Provide the (X, Y) coordinate of the cell's center where the given text is located.  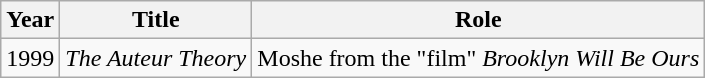
1999 (30, 58)
Moshe from the "film" Brooklyn Will Be Ours (478, 58)
Year (30, 20)
Role (478, 20)
Title (156, 20)
The Auteur Theory (156, 58)
